From the cell containing the given text, extract its center point as (x, y) coordinate. 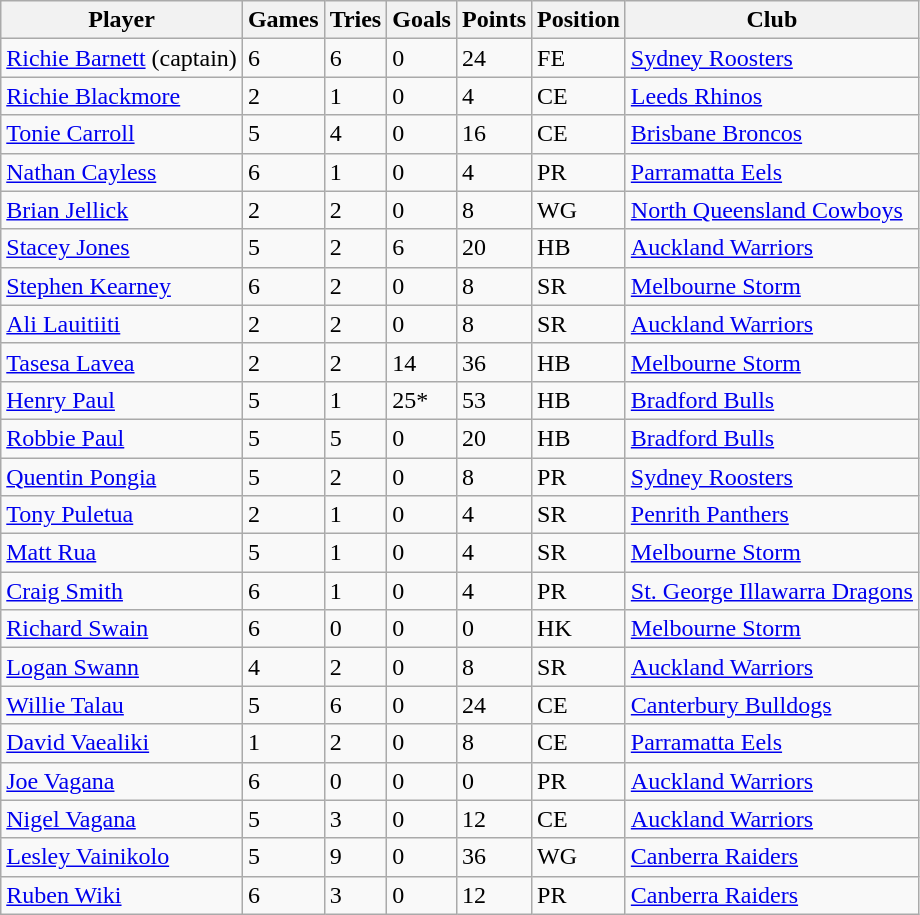
Goals (422, 20)
Games (283, 20)
14 (422, 362)
Brisbane Broncos (772, 134)
Stephen Kearney (122, 286)
North Queensland Cowboys (772, 210)
St. George Illawarra Dragons (772, 591)
Nathan Cayless (122, 172)
Ruben Wiki (122, 895)
Tasesa Lavea (122, 362)
Penrith Panthers (772, 515)
FE (579, 58)
Lesley Vainikolo (122, 857)
Club (772, 20)
Henry Paul (122, 400)
25* (422, 400)
Craig Smith (122, 591)
Nigel Vagana (122, 819)
Willie Talau (122, 705)
Tony Puletua (122, 515)
16 (494, 134)
Robbie Paul (122, 438)
Tonie Carroll (122, 134)
Canterbury Bulldogs (772, 705)
Richard Swain (122, 629)
Richie Barnett (captain) (122, 58)
David Vaealiki (122, 743)
Quentin Pongia (122, 477)
Tries (356, 20)
Stacey Jones (122, 248)
Matt Rua (122, 553)
Brian Jellick (122, 210)
HK (579, 629)
Points (494, 20)
Richie Blackmore (122, 96)
Player (122, 20)
9 (356, 857)
Leeds Rhinos (772, 96)
53 (494, 400)
Logan Swann (122, 667)
Joe Vagana (122, 781)
Position (579, 20)
Ali Lauitiiti (122, 324)
